Capture the cell that displays the provided text and extract its [X, Y] central coordinate. 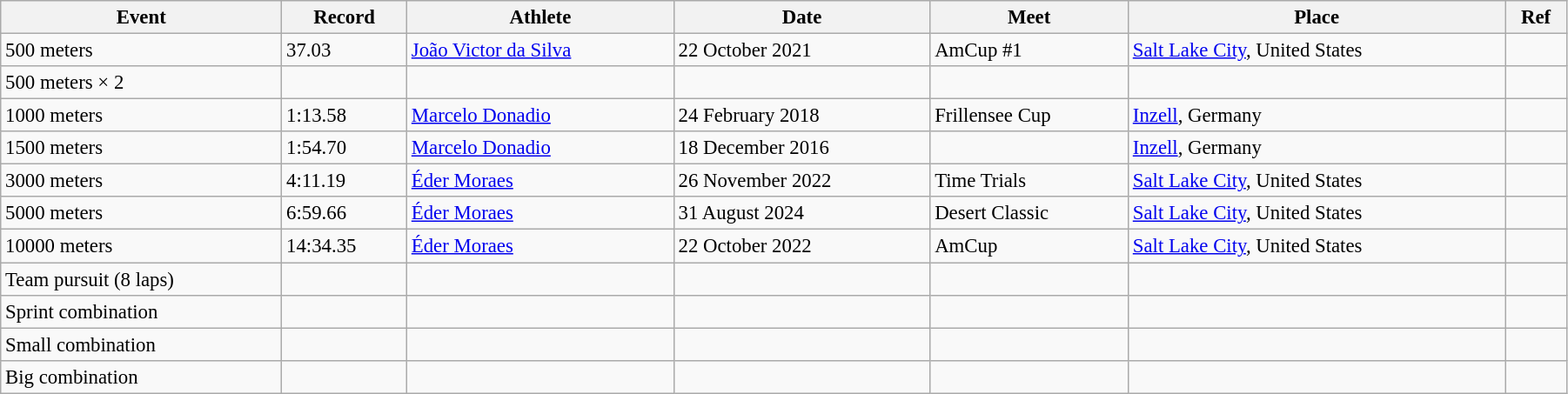
Sprint combination [141, 311]
AmCup #1 [1029, 50]
500 meters [141, 50]
João Victor da Silva [539, 50]
4:11.19 [345, 181]
18 December 2016 [802, 148]
Date [802, 17]
Ref [1537, 17]
37.03 [345, 50]
22 October 2021 [802, 50]
Record [345, 17]
14:34.35 [345, 246]
22 October 2022 [802, 246]
Team pursuit (8 laps) [141, 279]
Big combination [141, 377]
Time Trials [1029, 181]
6:59.66 [345, 213]
26 November 2022 [802, 181]
1000 meters [141, 116]
3000 meters [141, 181]
500 meters × 2 [141, 83]
5000 meters [141, 213]
10000 meters [141, 246]
31 August 2024 [802, 213]
Frillensee Cup [1029, 116]
Place [1316, 17]
Athlete [539, 17]
1:13.58 [345, 116]
Event [141, 17]
1500 meters [141, 148]
Meet [1029, 17]
1:54.70 [345, 148]
24 February 2018 [802, 116]
Small combination [141, 344]
AmCup [1029, 246]
Desert Classic [1029, 213]
